Provide the (X, Y) coordinate of the cell's center where the given text is located.  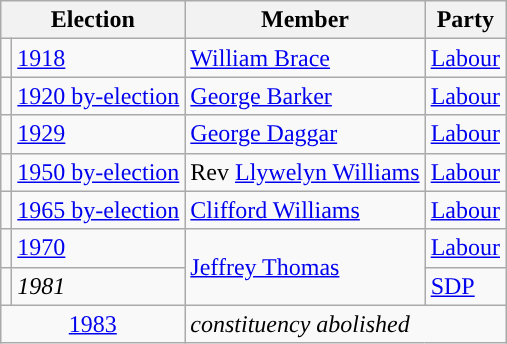
1920 by-election (98, 96)
Member (305, 20)
Election (93, 20)
William Brace (305, 58)
SDP (465, 286)
George Barker (305, 96)
1983 (93, 324)
Clifford Williams (305, 210)
1950 by-election (98, 172)
constituency abolished (346, 324)
1965 by-election (98, 210)
1918 (98, 58)
Party (465, 20)
Rev Llywelyn Williams (305, 172)
George Daggar (305, 134)
1970 (98, 248)
Jeffrey Thomas (305, 267)
1981 (98, 286)
1929 (98, 134)
